Return (x, y) of the center of cell containing provided text 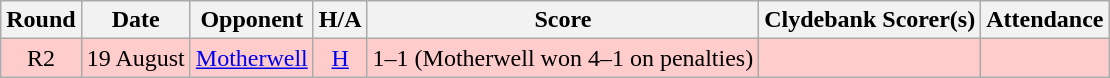
Round (41, 20)
1–1 (Motherwell won 4–1 on penalties) (563, 58)
Clydebank Scorer(s) (870, 20)
H/A (340, 20)
R2 (41, 58)
Opponent (252, 20)
H (340, 58)
Motherwell (252, 58)
Attendance (1045, 20)
Score (563, 20)
Date (136, 20)
19 August (136, 58)
